Pinpoint the cell where the given text exists, returning its [x, y] midpoint coordinate. 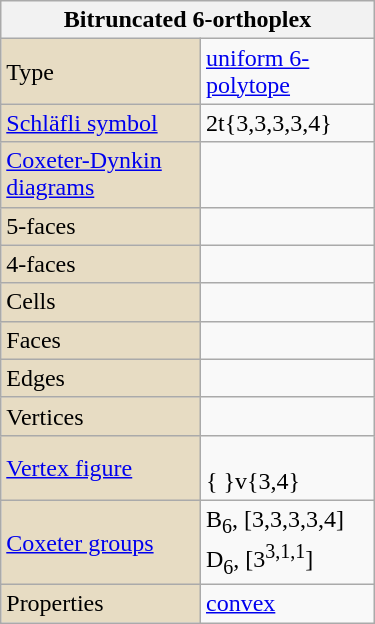
Faces [101, 340]
{ }v{3,4} [287, 468]
convex [287, 604]
Type [101, 72]
Vertex figure [101, 468]
Properties [101, 604]
Bitruncated 6-orthoplex [188, 20]
Vertices [101, 416]
B6, [3,3,3,3,4]D6, [33,1,1] [287, 542]
uniform 6-polytope [287, 72]
5-faces [101, 226]
Schläfli symbol [101, 123]
4-faces [101, 264]
Coxeter groups [101, 542]
Edges [101, 378]
Coxeter-Dynkin diagrams [101, 174]
Cells [101, 302]
2t{3,3,3,3,4} [287, 123]
